Search for the cell housing the specified text and yield its (x, y) center coordinate. 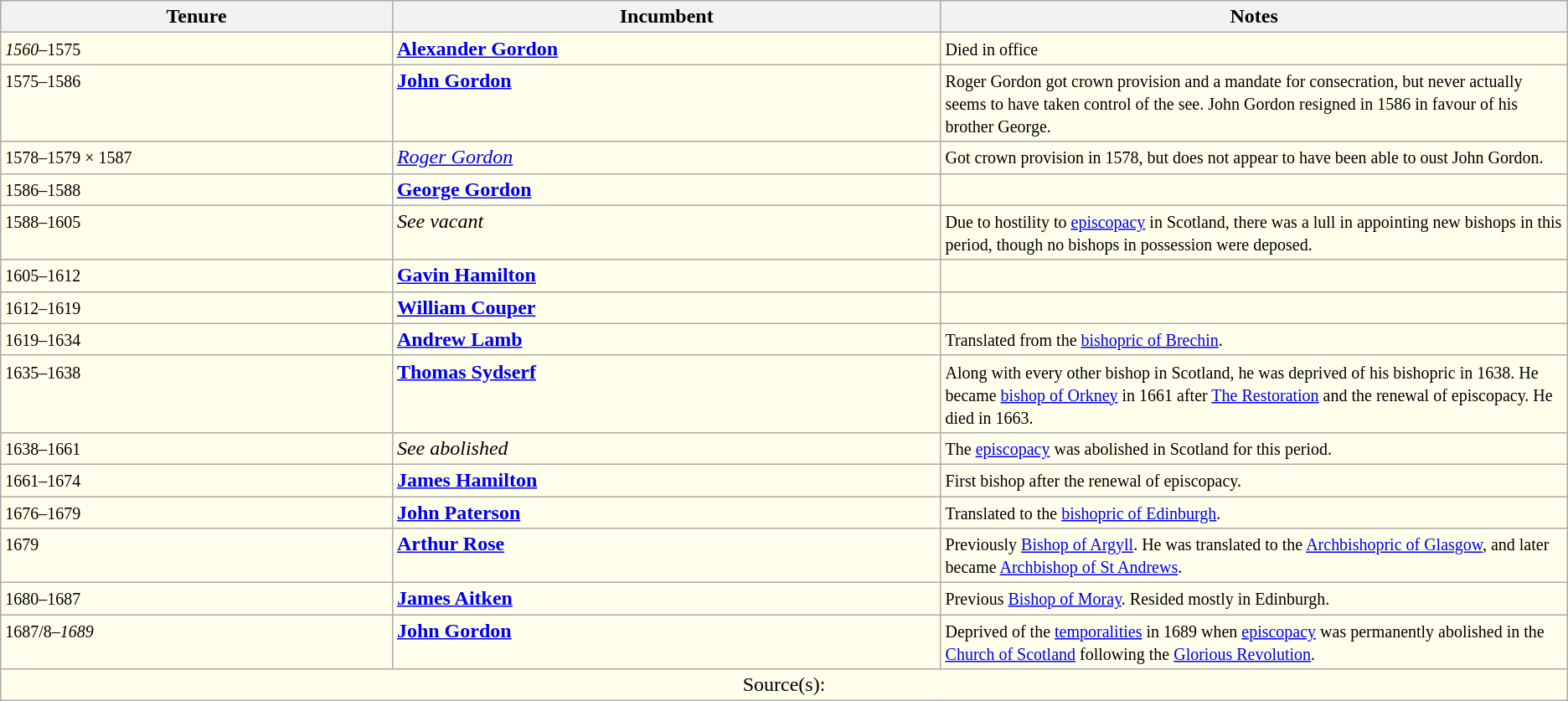
Gavin Hamilton (667, 276)
1586–1588 (197, 189)
Alexander Gordon (667, 49)
Previously Bishop of Argyll. He was translated to the Archbishopric of Glasgow, and later became Archbishop of St Andrews. (1254, 556)
Incumbent (667, 17)
1676–1679 (197, 512)
Deprived of the temporalities in 1689 when episcopacy was permanently abolished in the Church of Scotland following the Glorious Revolution. (1254, 642)
James Hamilton (667, 480)
Arthur Rose (667, 556)
1605–1612 (197, 276)
1679 (197, 556)
Andrew Lamb (667, 339)
See abolished (667, 448)
Source(s): (784, 685)
The episcopacy was abolished in Scotland for this period. (1254, 448)
John Paterson (667, 512)
1578–1579 × 1587 (197, 157)
Died in office (1254, 49)
1661–1674 (197, 480)
Tenure (197, 17)
Due to hostility to episcopacy in Scotland, there was a lull in appointing new bishops in this period, though no bishops in possession were deposed. (1254, 233)
1638–1661 (197, 448)
1635–1638 (197, 394)
Got crown provision in 1578, but does not appear to have been able to oust John Gordon. (1254, 157)
Thomas Sydserf (667, 394)
1612–1619 (197, 307)
Notes (1254, 17)
First bishop after the renewal of episcopacy. (1254, 480)
Translated to the bishopric of Edinburgh. (1254, 512)
Previous Bishop of Moray. Resided mostly in Edinburgh. (1254, 599)
1588–1605 (197, 233)
1575–1586 (197, 103)
James Aitken (667, 599)
1619–1634 (197, 339)
See vacant (667, 233)
William Couper (667, 307)
1687/8–1689 (197, 642)
1680–1687 (197, 599)
George Gordon (667, 189)
1560–1575 (197, 49)
Translated from the bishopric of Brechin. (1254, 339)
Roger Gordon (667, 157)
